Extract the (X, Y) coordinate from the center of the cell holding the provided text.  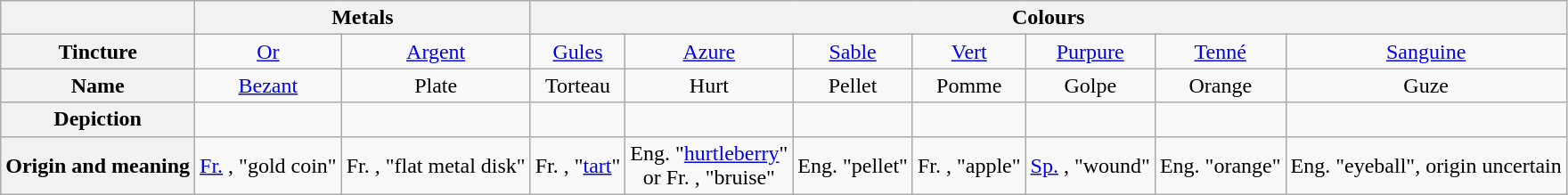
Eng. "orange" (1221, 166)
Origin and meaning (98, 166)
Fr. , "tart" (577, 166)
Sanguine (1425, 52)
Sable (853, 52)
Fr. , "apple" (969, 166)
Guze (1425, 85)
Orange (1221, 85)
Torteau (577, 85)
Metals (363, 18)
Hurt (709, 85)
Eng. "pellet" (853, 166)
Tenné (1221, 52)
Bezant (269, 85)
Gules (577, 52)
Eng. "hurtleberry" or Fr. , "bruise" (709, 166)
Azure (709, 52)
Name (98, 85)
Tincture (98, 52)
Or (269, 52)
Sp. , "wound" (1090, 166)
Eng. "eyeball", origin uncertain (1425, 166)
Argent (436, 52)
Plate (436, 85)
Fr. , "gold coin" (269, 166)
Colours (1048, 18)
Depiction (98, 119)
Pellet (853, 85)
Pomme (969, 85)
Vert (969, 52)
Fr. , "flat metal disk" (436, 166)
Golpe (1090, 85)
Purpure (1090, 52)
